Output the [X, Y] coordinate of the center of the cell containing the given text.  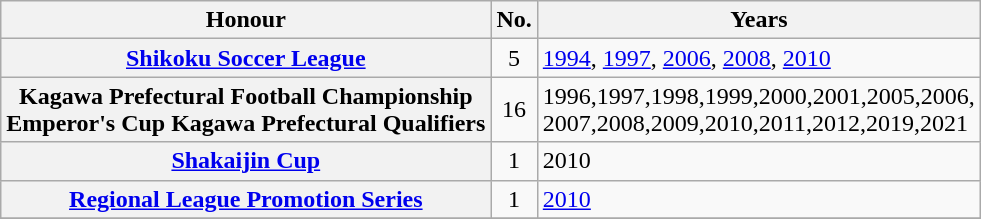
Years [758, 20]
Honour [246, 20]
1994, 1997, 2006, 2008, 2010 [758, 58]
1996,1997,1998,1999,2000,2001,2005,2006,2007,2008,2009,2010,2011,2012,2019,2021 [758, 110]
Shakaijin Cup [246, 161]
Regional League Promotion Series [246, 199]
No. [514, 20]
Kagawa Prefectural Football Championship Emperor's Cup Kagawa Prefectural Qualifiers [246, 110]
16 [514, 110]
5 [514, 58]
Shikoku Soccer League [246, 58]
